Pinpoint the cell where the given text exists, returning its (x, y) midpoint coordinate. 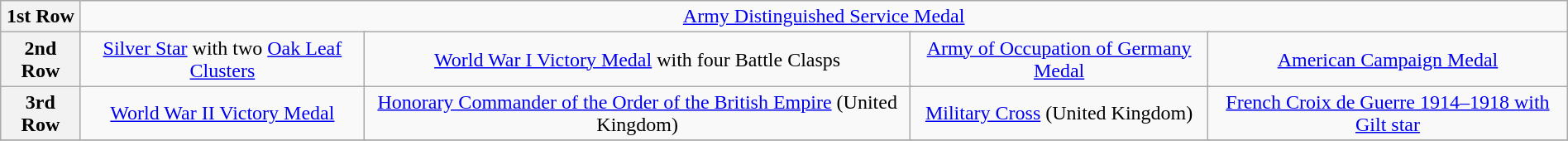
Army of Occupation of Germany Medal (1059, 60)
Honorary Commander of the Order of the British Empire (United Kingdom) (638, 113)
1st Row (41, 17)
American Campaign Medal (1388, 60)
Military Cross (United Kingdom) (1059, 113)
Army Distinguished Service Medal (824, 17)
2nd Row (41, 60)
French Croix de Guerre 1914–1918 with Gilt star (1388, 113)
3rd Row (41, 113)
World War II Victory Medal (222, 113)
Silver Star with two Oak Leaf Clusters (222, 60)
World War I Victory Medal with four Battle Clasps (638, 60)
